Search for the cell housing the specified text and yield its [x, y] center coordinate. 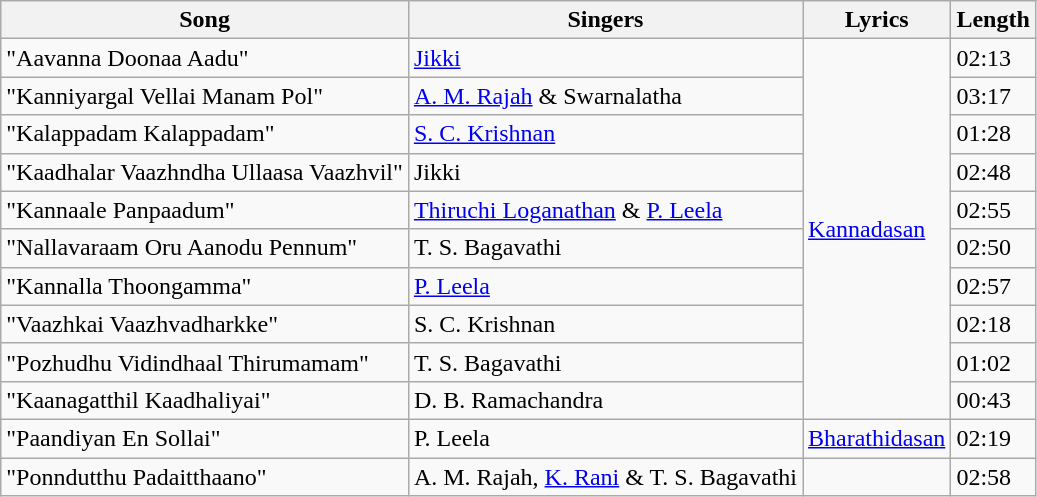
03:17 [993, 96]
"Kalappadam Kalappadam" [205, 134]
02:50 [993, 248]
"Pozhudhu Vidindhaal Thirumamam" [205, 362]
Song [205, 20]
A. M. Rajah, K. Rani & T. S. Bagavathi [605, 477]
"Paandiyan En Sollai" [205, 438]
"Aavanna Doonaa Aadu" [205, 58]
A. M. Rajah & Swarnalatha [605, 96]
"Vaazhkai Vaazhvadharkke" [205, 324]
"Kannaale Panpaadum" [205, 210]
02:13 [993, 58]
02:48 [993, 172]
"Nallavaraam Oru Aanodu Pennum" [205, 248]
02:19 [993, 438]
Lyrics [877, 20]
D. B. Ramachandra [605, 400]
"Kaanagatthil Kaadhaliyai" [205, 400]
01:02 [993, 362]
Length [993, 20]
"Kaadhalar Vaazhndha Ullaasa Vaazhvil" [205, 172]
02:55 [993, 210]
Kannadasan [877, 230]
02:18 [993, 324]
01:28 [993, 134]
"Kannalla Thoongamma" [205, 286]
Thiruchi Loganathan & P. Leela [605, 210]
02:58 [993, 477]
00:43 [993, 400]
"Ponndutthu Padaitthaano" [205, 477]
02:57 [993, 286]
Bharathidasan [877, 438]
Singers [605, 20]
"Kanniyargal Vellai Manam Pol" [205, 96]
